Provide the [x, y] coordinate of the cell's center where the given text is located.  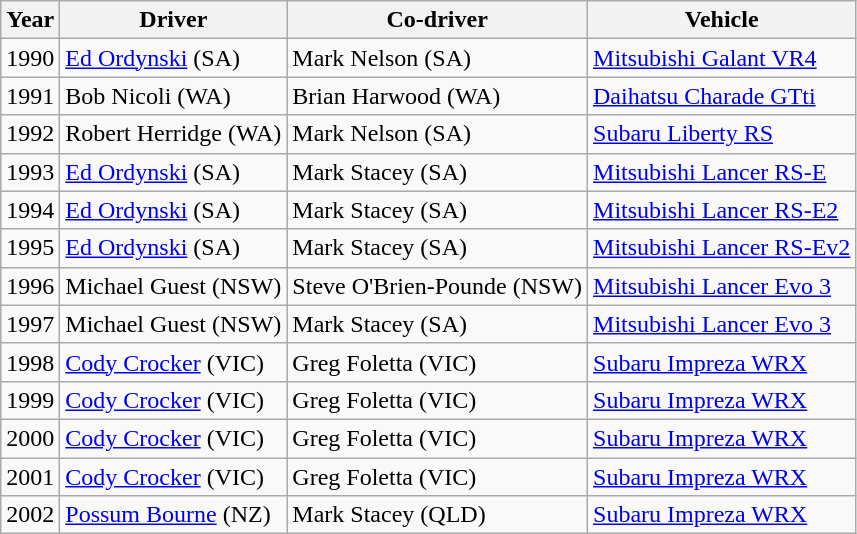
Bob Nicoli (WA) [174, 96]
Mitsubishi Lancer RS-Ev2 [722, 248]
Daihatsu Charade GTti [722, 96]
Possum Bourne (NZ) [174, 515]
1992 [30, 134]
1991 [30, 96]
2001 [30, 477]
Subaru Liberty RS [722, 134]
Co-driver [438, 20]
Steve O'Brien-Pounde (NSW) [438, 286]
2002 [30, 515]
2000 [30, 438]
1998 [30, 362]
Brian Harwood (WA) [438, 96]
1999 [30, 400]
1990 [30, 58]
1995 [30, 248]
Mitsubishi Galant VR4 [722, 58]
Robert Herridge (WA) [174, 134]
1994 [30, 210]
Vehicle [722, 20]
Driver [174, 20]
Mitsubishi Lancer RS-E [722, 172]
Year [30, 20]
Mitsubishi Lancer RS-E2 [722, 210]
1996 [30, 286]
1993 [30, 172]
Mark Stacey (QLD) [438, 515]
1997 [30, 324]
